Find where the given text appears and provide that cell's center as (x, y) coordinate. 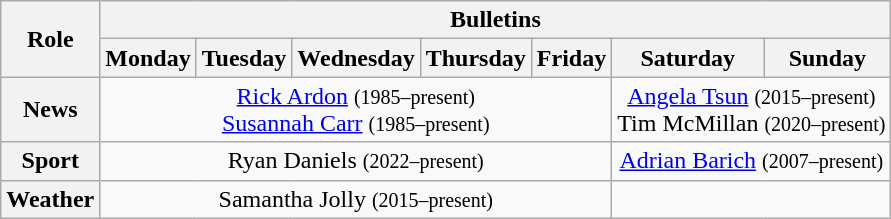
Angela Tsun (2015–present)Tim McMillan (2020–present) (752, 110)
Rick Ardon (1985–present)Susannah Carr (1985–present) (356, 110)
Wednesday (356, 58)
Monday (148, 58)
Tuesday (244, 58)
Samantha Jolly (2015–present) (356, 199)
Sport (50, 161)
Thursday (476, 58)
Bulletins (496, 20)
Ryan Daniels (2022–present) (356, 161)
Role (50, 39)
Adrian Barich (2007–present) (752, 161)
Weather (50, 199)
Friday (571, 58)
News (50, 110)
Sunday (828, 58)
Saturday (688, 58)
